Locate the cell with the specified text and output its (x, y) center coordinate. 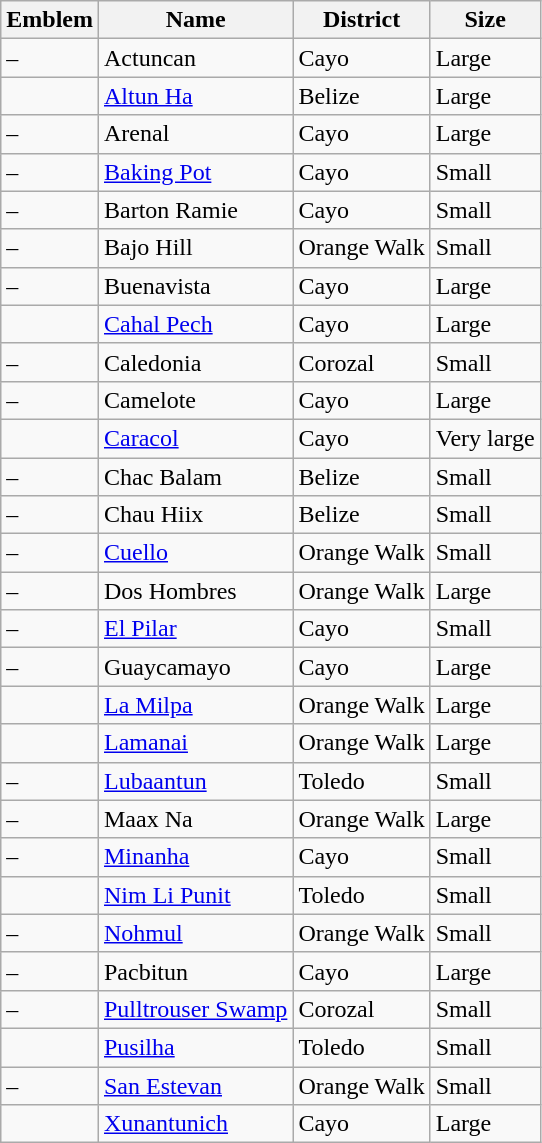
Nim Li Punit (195, 895)
Maax Na (195, 819)
Chau Hiix (195, 515)
Xunantunich (195, 1124)
Caledonia (195, 362)
Caracol (195, 438)
Altun Ha (195, 96)
Minanha (195, 857)
Size (485, 20)
Pulltrouser Swamp (195, 1009)
Camelote (195, 400)
Cahal Pech (195, 324)
Guaycamayo (195, 667)
Pusilha (195, 1047)
Actuncan (195, 58)
Dos Hombres (195, 591)
Name (195, 20)
San Estevan (195, 1085)
Lubaantun (195, 781)
Cuello (195, 553)
La Milpa (195, 705)
El Pilar (195, 629)
Very large (485, 438)
Arenal (195, 134)
Nohmul (195, 933)
Lamanai (195, 743)
Bajo Hill (195, 248)
Baking Pot (195, 172)
Pacbitun (195, 971)
Chac Balam (195, 477)
District (362, 20)
Emblem (50, 20)
Buenavista (195, 286)
Barton Ramie (195, 210)
